Determine the [x, y] coordinate at the center of the cell enclosing the given text.  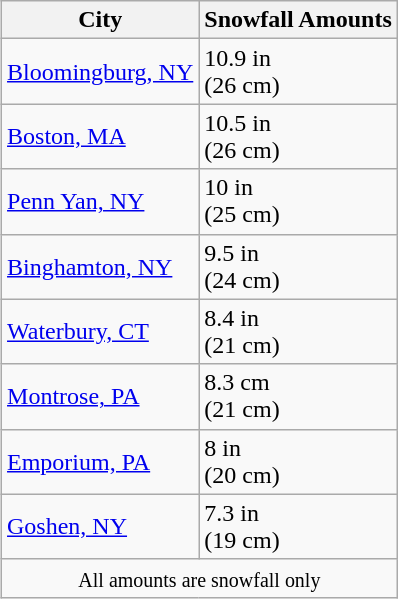
Penn Yan, NY [100, 202]
Binghamton, NY [100, 266]
Boston, MA [100, 136]
Montrose, PA [100, 396]
Goshen, NY [100, 526]
Waterbury, CT [100, 332]
10.5 in (26 cm) [298, 136]
Emporium, PA [100, 462]
10.9 in (26 cm) [298, 72]
7.3 in (19 cm) [298, 526]
8.3 cm (21 cm) [298, 396]
8.4 in (21 cm) [298, 332]
Bloomingburg, NY [100, 72]
10 in (25 cm) [298, 202]
All amounts are snowfall only [200, 578]
Snowfall Amounts [298, 20]
8 in (20 cm) [298, 462]
9.5 in (24 cm) [298, 266]
City [100, 20]
